Return (X, Y) of the center of cell containing provided text 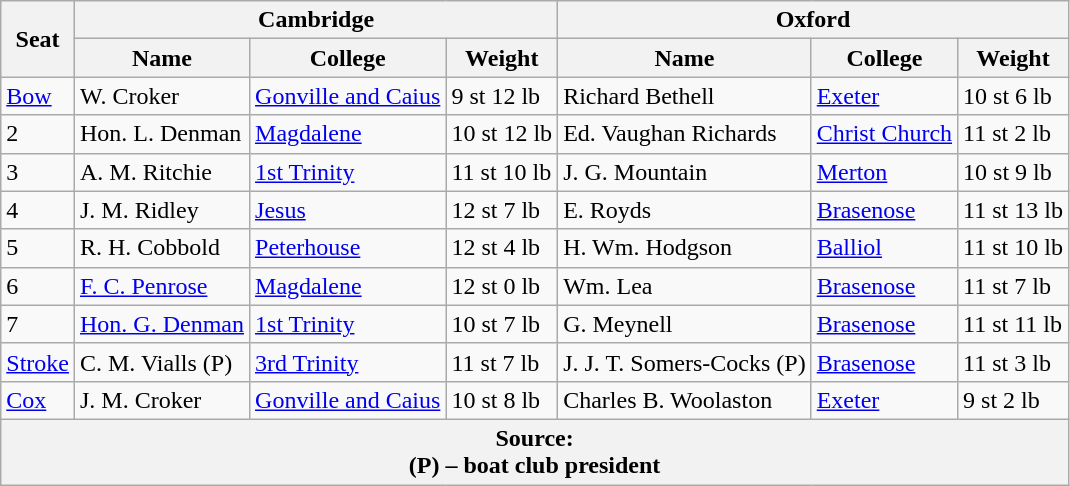
H. Wm. Hodgson (685, 248)
10 st 9 lb (1014, 172)
Ed. Vaughan Richards (685, 134)
5 (38, 248)
J. M. Ridley (162, 210)
R. H. Cobbold (162, 248)
12 st 4 lb (502, 248)
7 (38, 324)
F. C. Penrose (162, 286)
W. Croker (162, 96)
2 (38, 134)
Wm. Lea (685, 286)
Jesus (348, 210)
Richard Bethell (685, 96)
G. Meynell (685, 324)
J. J. T. Somers-Cocks (P) (685, 362)
9 st 12 lb (502, 96)
6 (38, 286)
Hon. L. Denman (162, 134)
Stroke (38, 362)
J. G. Mountain (685, 172)
11 st 13 lb (1014, 210)
A. M. Ritchie (162, 172)
Charles B. Woolaston (685, 400)
12 st 7 lb (502, 210)
Christ Church (884, 134)
Bow (38, 96)
Oxford (814, 20)
9 st 2 lb (1014, 400)
Cambridge (316, 20)
11 st 11 lb (1014, 324)
3 (38, 172)
11 st 2 lb (1014, 134)
Cox (38, 400)
3rd Trinity (348, 362)
C. M. Vialls (P) (162, 362)
Source:(P) – boat club president (535, 452)
12 st 0 lb (502, 286)
Hon. G. Denman (162, 324)
Peterhouse (348, 248)
10 st 7 lb (502, 324)
11 st 3 lb (1014, 362)
10 st 12 lb (502, 134)
10 st 8 lb (502, 400)
4 (38, 210)
Seat (38, 39)
10 st 6 lb (1014, 96)
E. Royds (685, 210)
Balliol (884, 248)
J. M. Croker (162, 400)
Merton (884, 172)
